Return the (x, y) coordinate for the center point of the cell that contains the specified text.  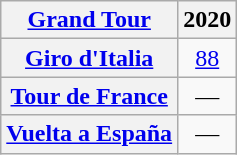
Tour de France (90, 96)
Vuelta a España (90, 134)
2020 (208, 20)
Grand Tour (90, 20)
88 (208, 58)
Giro d'Italia (90, 58)
